Capture the cell that displays the provided text and extract its (x, y) central coordinate. 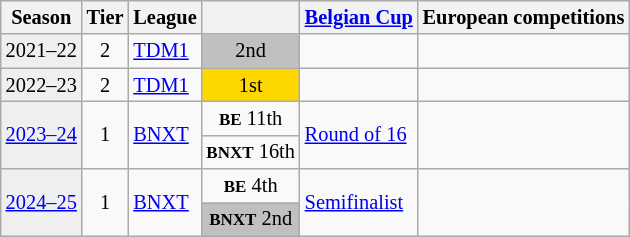
1st (251, 85)
2023–24 (42, 134)
2nd (251, 51)
Belgian Cup (359, 17)
BNXT 16th (251, 152)
League (164, 17)
2024–25 (42, 202)
2021–22 (42, 51)
2022–23 (42, 85)
Season (42, 17)
BE 4th (251, 186)
BNXT 2nd (251, 219)
Tier (106, 17)
Semifinalist (359, 202)
BE 11th (251, 118)
European competitions (524, 17)
Round of 16 (359, 134)
